Detect which cell encompasses the target text, then output its [X, Y] center coordinate. 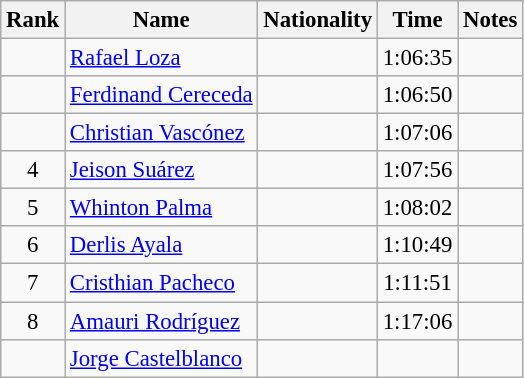
Cristhian Pacheco [162, 283]
1:17:06 [417, 321]
1:06:35 [417, 58]
Time [417, 20]
Ferdinand Cereceda [162, 95]
Rafael Loza [162, 58]
6 [33, 245]
8 [33, 321]
Derlis Ayala [162, 245]
Name [162, 20]
Nationality [318, 20]
1:06:50 [417, 95]
1:10:49 [417, 245]
Christian Vascónez [162, 133]
Jorge Castelblanco [162, 358]
1:11:51 [417, 283]
1:08:02 [417, 208]
1:07:56 [417, 170]
5 [33, 208]
1:07:06 [417, 133]
4 [33, 170]
7 [33, 283]
Rank [33, 20]
Notes [490, 20]
Jeison Suárez [162, 170]
Amauri Rodríguez [162, 321]
Whinton Palma [162, 208]
